Determine the [X, Y] coordinate at the center of the cell enclosing the given text.  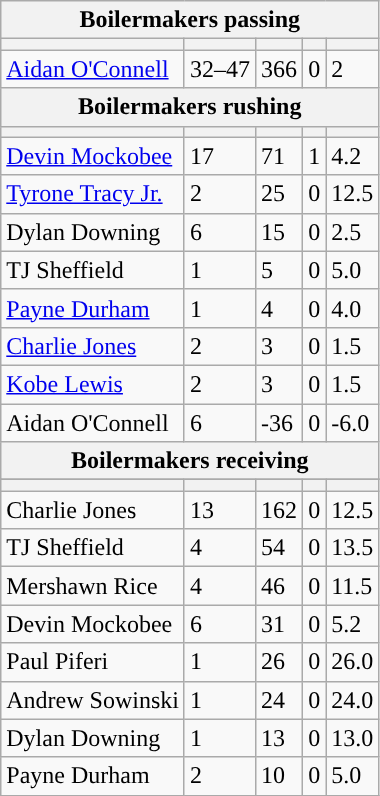
17 [220, 156]
2.5 [352, 232]
31 [280, 624]
Paul Piferi [93, 662]
5 [280, 270]
71 [280, 156]
Boilermakers passing [190, 20]
4.0 [352, 308]
Boilermakers rushing [190, 107]
Andrew Sowinski [93, 700]
162 [280, 510]
24 [280, 700]
46 [280, 586]
10 [280, 776]
13.5 [352, 548]
Kobe Lewis [93, 384]
13.0 [352, 738]
Mershawn Rice [93, 586]
26 [280, 662]
5.2 [352, 624]
Boilermakers receiving [190, 461]
-6.0 [352, 423]
25 [280, 194]
-36 [280, 423]
Tyrone Tracy Jr. [93, 194]
11.5 [352, 586]
24.0 [352, 700]
54 [280, 548]
4.2 [352, 156]
32–47 [220, 69]
366 [280, 69]
15 [280, 232]
26.0 [352, 662]
